Extract the [X, Y] coordinate from the center of the cell holding the provided text.  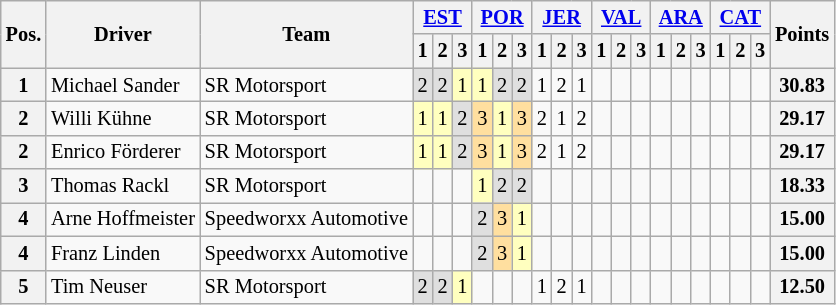
Driver [123, 34]
Michael Sander [123, 85]
EST [443, 17]
5 [24, 287]
Arne Hoffmeister [123, 219]
Enrico Förderer [123, 152]
VAL [621, 17]
JER [562, 17]
Thomas Rackl [123, 186]
Pos. [24, 34]
Tim Neuser [123, 287]
Franz Linden [123, 253]
30.83 [802, 85]
Points [802, 34]
ARA [681, 17]
Willi Kühne [123, 118]
Team [306, 34]
12.50 [802, 287]
CAT [741, 17]
18.33 [802, 186]
POR [502, 17]
